Provide the (x, y) coordinate of the cell's center where the given text is located.  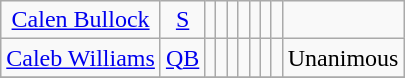
Caleb Williams (81, 58)
Unanimous (343, 58)
Calen Bullock (81, 20)
S (182, 20)
QB (182, 58)
